Search for the cell housing the specified text and yield its [X, Y] center coordinate. 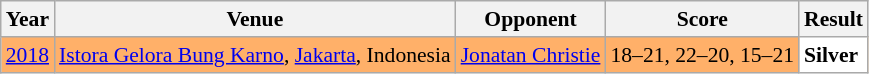
Score [702, 19]
Year [28, 19]
18–21, 22–20, 15–21 [702, 55]
Jonatan Christie [531, 55]
Result [834, 19]
Istora Gelora Bung Karno, Jakarta, Indonesia [255, 55]
Opponent [531, 19]
Silver [834, 55]
2018 [28, 55]
Venue [255, 19]
